From the cell containing the given text, extract its center point as (X, Y) coordinate. 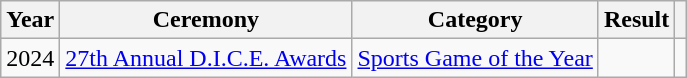
Category (475, 20)
2024 (30, 58)
27th Annual D.I.C.E. Awards (206, 58)
Year (30, 20)
Ceremony (206, 20)
Result (636, 20)
Sports Game of the Year (475, 58)
